Scan for the cell matching the given text and deliver its (x, y) coordinate at center. 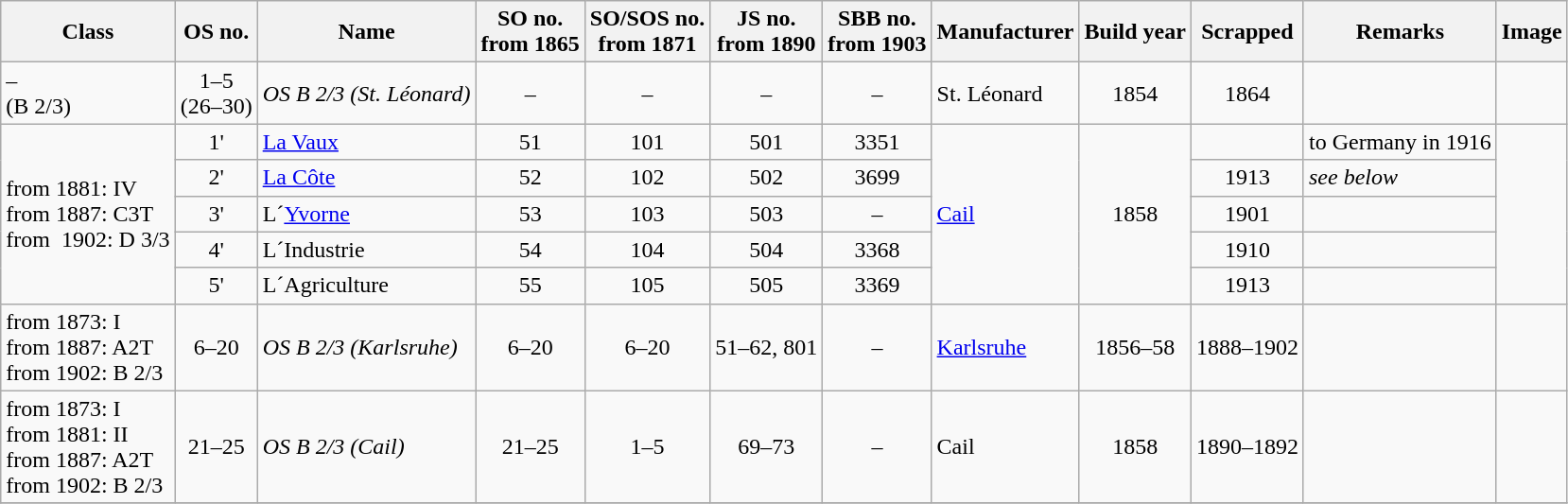
3351 (878, 142)
1910 (1246, 250)
OS B 2/3 (Karlsruhe) (367, 347)
3' (216, 214)
L´Industrie (367, 250)
51–62, 801 (766, 347)
OS B 2/3 (St. Léonard) (367, 93)
Scrapped (1246, 32)
2' (216, 178)
102 (647, 178)
3368 (878, 250)
1864 (1246, 93)
55 (530, 286)
105 (647, 286)
Build year (1135, 32)
SO no.from 1865 (530, 32)
4' (216, 250)
to Germany in 1916 (1400, 142)
69–73 (766, 446)
OS B 2/3 (Cail) (367, 446)
1–5(26–30) (216, 93)
Karlsruhe (1005, 347)
JS no.from 1890 (766, 32)
1' (216, 142)
51 (530, 142)
503 (766, 214)
52 (530, 178)
504 (766, 250)
53 (530, 214)
3699 (878, 178)
54 (530, 250)
from 1873: Ifrom 1881: IIfrom 1887: A2Tfrom 1902: B 2/3 (88, 446)
SBB no.from 1903 (878, 32)
Class (88, 32)
Image (1532, 32)
1888–1902 (1246, 347)
104 (647, 250)
OS no. (216, 32)
501 (766, 142)
101 (647, 142)
La Vaux (367, 142)
Manufacturer (1005, 32)
SO/SOS no.from 1871 (647, 32)
1856–58 (1135, 347)
3369 (878, 286)
1890–1892 (1246, 446)
La Côte (367, 178)
103 (647, 214)
from 1873: Ifrom 1887: A2Tfrom 1902: B 2/3 (88, 347)
1901 (1246, 214)
5' (216, 286)
St. Léonard (1005, 93)
–(B 2/3) (88, 93)
L´Yvorne (367, 214)
L´Agriculture (367, 286)
505 (766, 286)
see below (1400, 178)
1–5 (647, 446)
Remarks (1400, 32)
Name (367, 32)
from 1881: IVfrom 1887: C3Tfrom 1902: D 3/3 (88, 214)
1854 (1135, 93)
502 (766, 178)
